Identify which cell holds the provided text, then report its (X, Y) central coordinate. 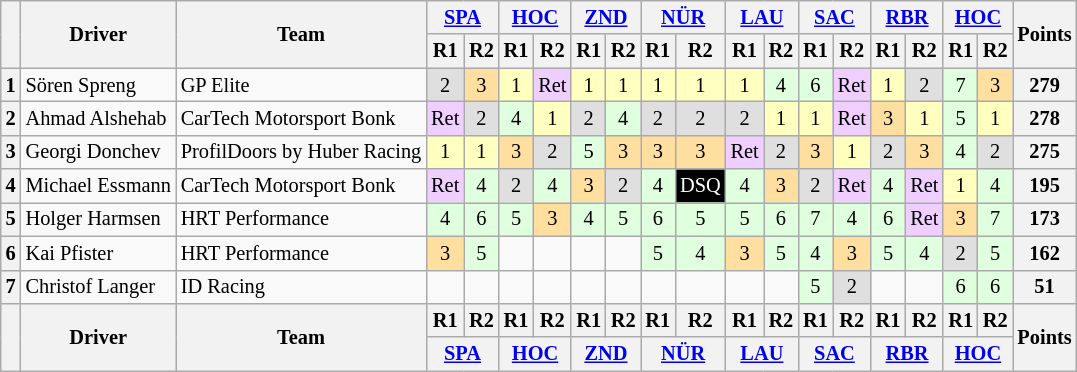
Michael Essmann (98, 186)
Christof Langer (98, 287)
173 (1045, 219)
GP Elite (301, 85)
51 (1045, 287)
Sören Spreng (98, 85)
195 (1045, 186)
ProfilDoors by Huber Racing (301, 152)
ID Racing (301, 287)
278 (1045, 118)
275 (1045, 152)
279 (1045, 85)
Georgi Donchev (98, 152)
Kai Pfister (98, 253)
Holger Harmsen (98, 219)
162 (1045, 253)
DSQ (700, 186)
Ahmad Alshehab (98, 118)
